Locate the cell with the specified text and output its (x, y) center coordinate. 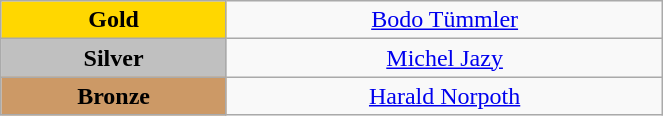
Bronze (114, 96)
Michel Jazy (444, 58)
Bodo Tümmler (444, 20)
Harald Norpoth (444, 96)
Silver (114, 58)
Gold (114, 20)
